Scan for the cell matching the given text and deliver its [X, Y] coordinate at center. 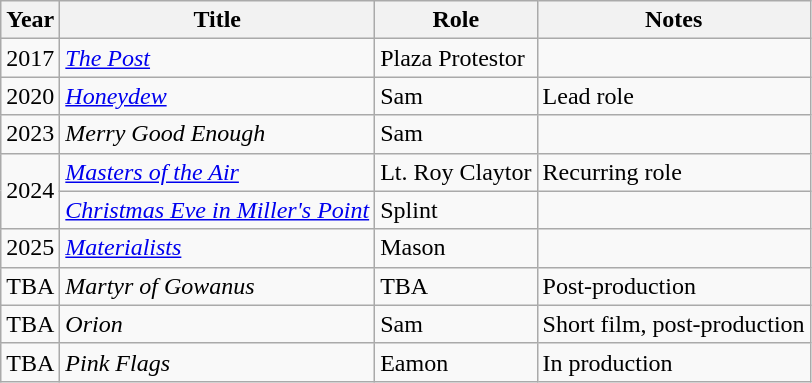
2024 [30, 191]
Notes [674, 20]
Plaza Protestor [456, 58]
2025 [30, 248]
In production [674, 362]
Merry Good Enough [218, 134]
Short film, post-production [674, 324]
Year [30, 20]
Eamon [456, 362]
Masters of the Air [218, 172]
Mason [456, 248]
Splint [456, 210]
Materialists [218, 248]
Honeydew [218, 96]
Orion [218, 324]
Christmas Eve in Miller's Point [218, 210]
Lead role [674, 96]
2023 [30, 134]
Post-production [674, 286]
Martyr of Gowanus [218, 286]
2020 [30, 96]
Lt. Roy Claytor [456, 172]
Role [456, 20]
Pink Flags [218, 362]
Title [218, 20]
2017 [30, 58]
Recurring role [674, 172]
The Post [218, 58]
